Scan for the cell matching the given text and deliver its (x, y) coordinate at center. 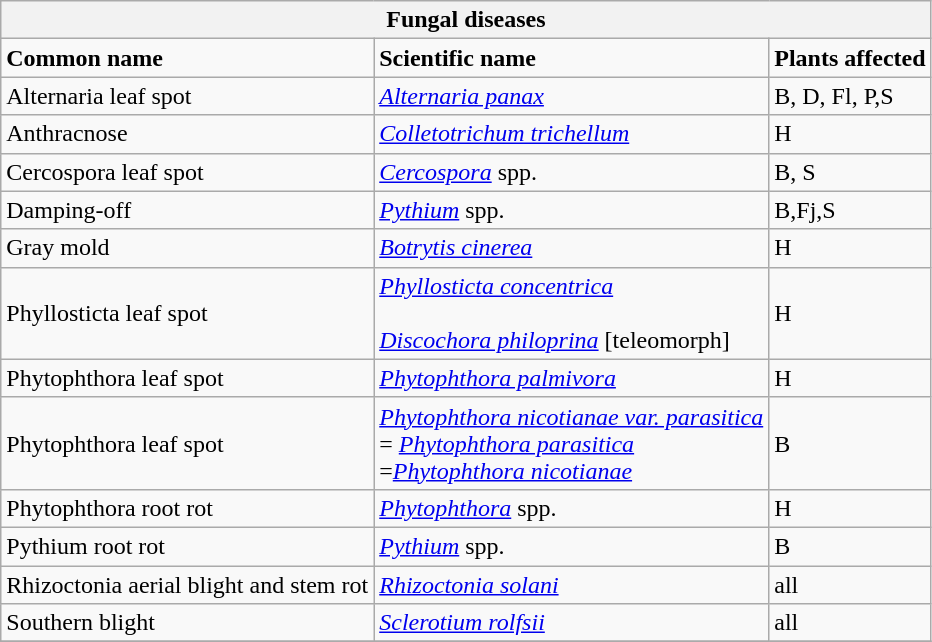
Rhizoctonia solani (572, 585)
Gray mold (188, 248)
Common name (188, 58)
Phytophthora spp. (572, 508)
Southern blight (188, 623)
Sclerotium rolfsii (572, 623)
B, S (850, 172)
Scientific name (572, 58)
Plants affected (850, 58)
Pythium root rot (188, 546)
Phyllosticta concentricaDiscochora philoprina [teleomorph] (572, 313)
Fungal diseases (466, 20)
B,Fj,S (850, 210)
Phytophthora palmivora (572, 378)
B, D, Fl, P,S (850, 96)
Cercospora leaf spot (188, 172)
Cercospora spp. (572, 172)
Phytophthora root rot (188, 508)
Phyllosticta leaf spot (188, 313)
Alternaria panax (572, 96)
Anthracnose (188, 134)
Phytophthora nicotianae var. parasitica = Phytophthora parasitica =Phytophthora nicotianae (572, 443)
Rhizoctonia aerial blight and stem rot (188, 585)
Botrytis cinerea (572, 248)
Damping-off (188, 210)
Alternaria leaf spot (188, 96)
Colletotrichum trichellum (572, 134)
